For the text-containing cell, return its midpoint in [X, Y] coordinate format. 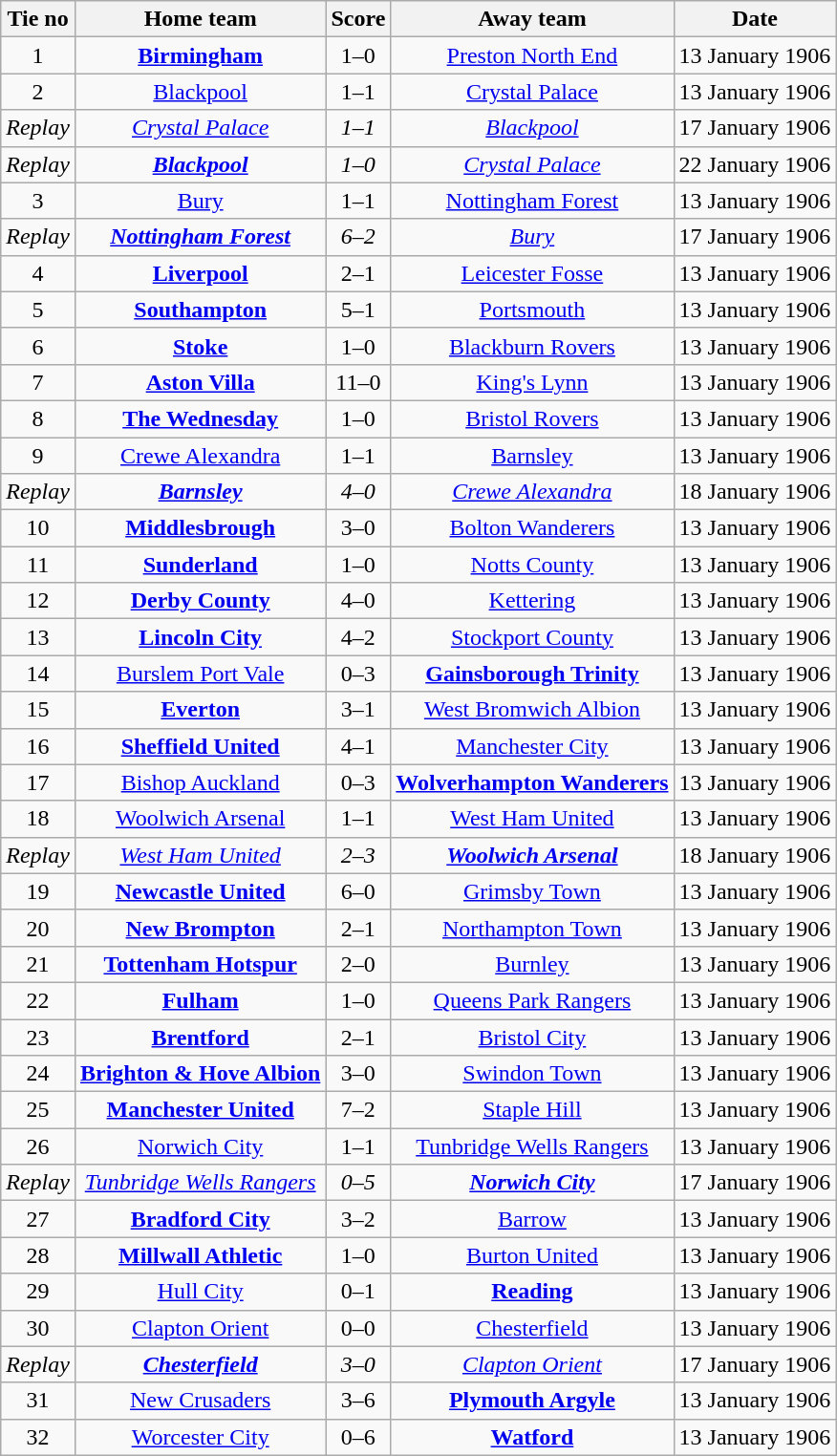
Swindon Town [532, 1074]
Notts County [532, 565]
0–1 [358, 1292]
4–1 [358, 746]
7–2 [358, 1110]
Date [755, 19]
Brighton & Hove Albion [200, 1074]
Portsmouth [532, 310]
West Bromwich Albion [532, 710]
8 [38, 418]
22 January 1906 [755, 164]
Hull City [200, 1292]
New Brompton [200, 928]
29 [38, 1292]
3–1 [358, 710]
Liverpool [200, 273]
Bristol City [532, 1037]
0–6 [358, 1437]
Blackburn Rovers [532, 346]
Barrow [532, 1219]
Score [358, 19]
Fulham [200, 1000]
Burnley [532, 964]
Kettering [532, 601]
14 [38, 674]
21 [38, 964]
Worcester City [200, 1437]
5–1 [358, 310]
Bristol Rovers [532, 418]
Queens Park Rangers [532, 1000]
Everton [200, 710]
17 [38, 782]
3 [38, 201]
2 [38, 92]
10 [38, 528]
Sheffield United [200, 746]
Lincoln City [200, 637]
Preston North End [532, 55]
Northampton Town [532, 928]
11 [38, 565]
19 [38, 891]
Leicester Fosse [532, 273]
7 [38, 382]
Tottenham Hotspur [200, 964]
4–2 [358, 637]
Grimsby Town [532, 891]
25 [38, 1110]
Staple Hill [532, 1110]
4 [38, 273]
Stoke [200, 346]
Middlesbrough [200, 528]
31 [38, 1401]
Burton United [532, 1255]
1 [38, 55]
2–3 [358, 855]
Manchester City [532, 746]
6 [38, 346]
Bradford City [200, 1219]
Manchester United [200, 1110]
Bolton Wanderers [532, 528]
Newcastle United [200, 891]
15 [38, 710]
New Crusaders [200, 1401]
5 [38, 310]
12 [38, 601]
23 [38, 1037]
Home team [200, 19]
22 [38, 1000]
24 [38, 1074]
Derby County [200, 601]
Aston Villa [200, 382]
0–0 [358, 1328]
9 [38, 456]
The Wednesday [200, 418]
Tie no [38, 19]
30 [38, 1328]
Wolverhampton Wanderers [532, 782]
3–6 [358, 1401]
Bishop Auckland [200, 782]
0–5 [358, 1183]
Brentford [200, 1037]
6–0 [358, 891]
13 [38, 637]
2–0 [358, 964]
18 [38, 819]
11–0 [358, 382]
27 [38, 1219]
32 [38, 1437]
King's Lynn [532, 382]
Away team [532, 19]
26 [38, 1146]
Reading [532, 1292]
28 [38, 1255]
Gainsborough Trinity [532, 674]
Stockport County [532, 637]
Burslem Port Vale [200, 674]
Sunderland [200, 565]
3–2 [358, 1219]
20 [38, 928]
6–2 [358, 237]
Millwall Athletic [200, 1255]
Watford [532, 1437]
Birmingham [200, 55]
16 [38, 746]
Plymouth Argyle [532, 1401]
Southampton [200, 310]
